Return the [x, y] coordinate for the center point of the cell that contains the specified text.  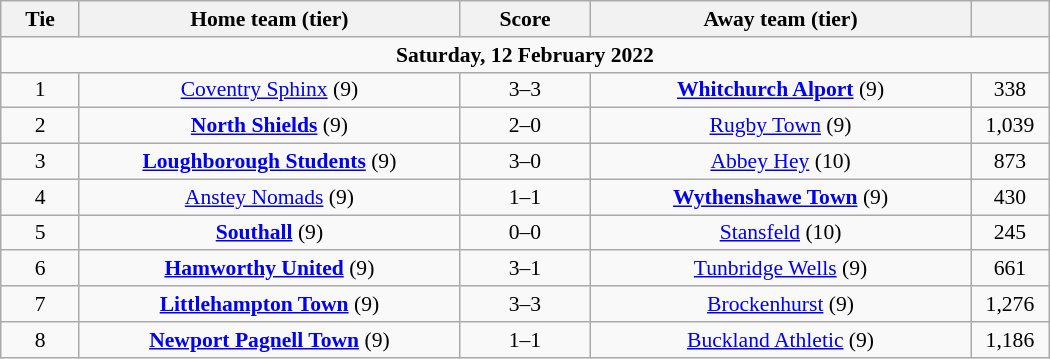
4 [40, 197]
7 [40, 304]
North Shields (9) [269, 126]
Newport Pagnell Town (9) [269, 340]
8 [40, 340]
Hamworthy United (9) [269, 269]
0–0 [524, 233]
3–1 [524, 269]
Score [524, 19]
430 [1010, 197]
1,039 [1010, 126]
2 [40, 126]
245 [1010, 233]
338 [1010, 90]
Stansfeld (10) [781, 233]
Anstey Nomads (9) [269, 197]
Coventry Sphinx (9) [269, 90]
Rugby Town (9) [781, 126]
Tie [40, 19]
3–0 [524, 162]
661 [1010, 269]
Saturday, 12 February 2022 [525, 55]
Wythenshawe Town (9) [781, 197]
Abbey Hey (10) [781, 162]
Whitchurch Alport (9) [781, 90]
Buckland Athletic (9) [781, 340]
Loughborough Students (9) [269, 162]
3 [40, 162]
Tunbridge Wells (9) [781, 269]
Away team (tier) [781, 19]
2–0 [524, 126]
Brockenhurst (9) [781, 304]
Southall (9) [269, 233]
1,276 [1010, 304]
1,186 [1010, 340]
6 [40, 269]
Littlehampton Town (9) [269, 304]
1 [40, 90]
Home team (tier) [269, 19]
5 [40, 233]
873 [1010, 162]
